Search for the cell housing the specified text and yield its [X, Y] center coordinate. 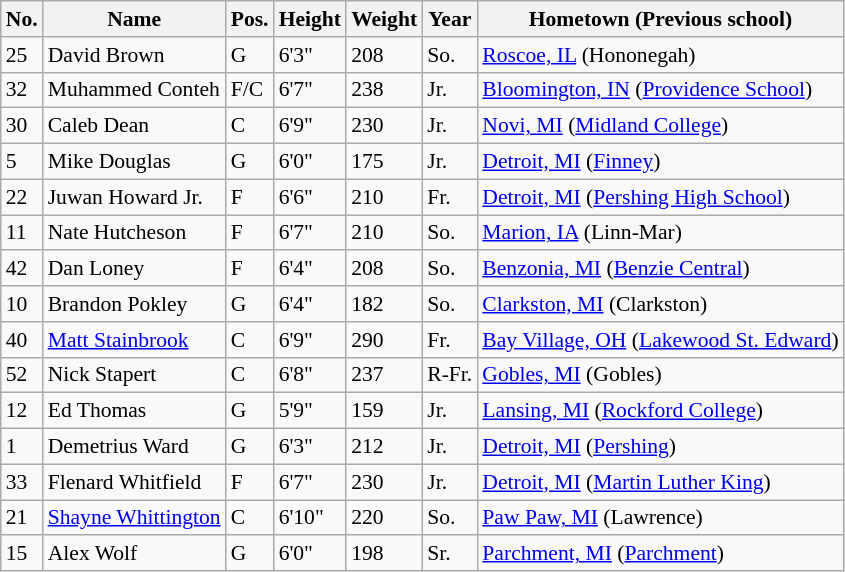
159 [384, 411]
Gobles, MI (Gobles) [660, 375]
6'8" [310, 375]
22 [22, 197]
Benzonia, MI (Benzie Central) [660, 269]
Dan Loney [134, 269]
Novi, MI (Midland College) [660, 126]
12 [22, 411]
Name [134, 19]
40 [22, 340]
237 [384, 375]
Weight [384, 19]
182 [384, 304]
David Brown [134, 55]
Brandon Pokley [134, 304]
11 [22, 233]
Mike Douglas [134, 162]
198 [384, 554]
Parchment, MI (Parchment) [660, 554]
F/C [250, 90]
42 [22, 269]
1 [22, 447]
Year [450, 19]
Nick Stapert [134, 375]
Marion, IA (Linn-Mar) [660, 233]
Pos. [250, 19]
Caleb Dean [134, 126]
Paw Paw, MI (Lawrence) [660, 518]
32 [22, 90]
Height [310, 19]
30 [22, 126]
Flenard Whitfield [134, 482]
Nate Hutcheson [134, 233]
52 [22, 375]
Demetrius Ward [134, 447]
Shayne Whittington [134, 518]
5'9" [310, 411]
R-Fr. [450, 375]
25 [22, 55]
Detroit, MI (Martin Luther King) [660, 482]
Sr. [450, 554]
33 [22, 482]
6'10" [310, 518]
Lansing, MI (Rockford College) [660, 411]
5 [22, 162]
Bay Village, OH (Lakewood St. Edward) [660, 340]
10 [22, 304]
Detroit, MI (Pershing High School) [660, 197]
Juwan Howard Jr. [134, 197]
212 [384, 447]
21 [22, 518]
Hometown (Previous school) [660, 19]
Muhammed Conteh [134, 90]
6'6" [310, 197]
175 [384, 162]
Matt Stainbrook [134, 340]
220 [384, 518]
15 [22, 554]
290 [384, 340]
Ed Thomas [134, 411]
Bloomington, IN (Providence School) [660, 90]
238 [384, 90]
Detroit, MI (Pershing) [660, 447]
No. [22, 19]
Detroit, MI (Finney) [660, 162]
Clarkston, MI (Clarkston) [660, 304]
Roscoe, IL (Hononegah) [660, 55]
Alex Wolf [134, 554]
